Output the [x, y] coordinate of the center of the cell containing the given text.  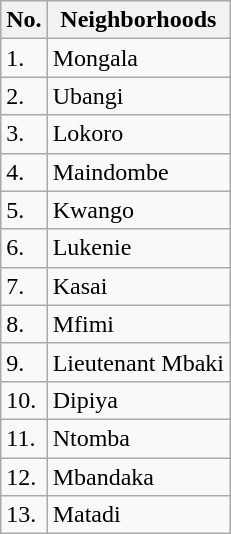
9. [24, 362]
Lukenie [138, 248]
12. [24, 477]
Ubangi [138, 96]
11. [24, 438]
Mfimi [138, 324]
Dipiya [138, 400]
1. [24, 58]
8. [24, 324]
Ntomba [138, 438]
6. [24, 248]
4. [24, 172]
10. [24, 400]
Kwango [138, 210]
Neighborhoods [138, 20]
Mbandaka [138, 477]
Lieutenant Mbaki [138, 362]
7. [24, 286]
Matadi [138, 515]
13. [24, 515]
Mongala [138, 58]
Kasai [138, 286]
3. [24, 134]
2. [24, 96]
No. [24, 20]
5. [24, 210]
Lokoro [138, 134]
Maindombe [138, 172]
